Return the [X, Y] coordinate for the center point of the cell that contains the specified text.  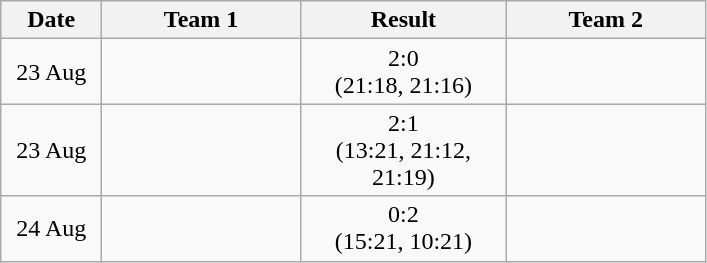
Team 2 [606, 20]
0:2 (15:21, 10:21) [403, 228]
Date [52, 20]
Result [403, 20]
Team 1 [202, 20]
2:1 (13:21, 21:12, 21:19) [403, 150]
24 Aug [52, 228]
2:0 (21:18, 21:16) [403, 72]
